Identify which cell holds the provided text, then report its [X, Y] central coordinate. 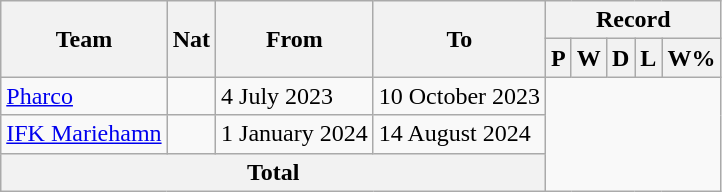
W% [692, 58]
D [620, 58]
10 October 2023 [459, 96]
Team [84, 39]
Nat [191, 39]
W [588, 58]
14 August 2024 [459, 134]
L [648, 58]
1 January 2024 [295, 134]
P [559, 58]
IFK Mariehamn [84, 134]
4 July 2023 [295, 96]
To [459, 39]
Pharco [84, 96]
Total [274, 172]
Record [634, 20]
From [295, 39]
